Extract the (x, y) coordinate from the center of the cell holding the provided text.  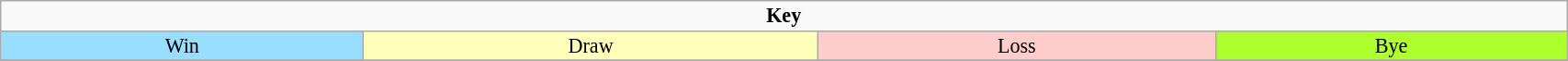
Loss (1016, 45)
Key (784, 15)
Draw (591, 45)
Bye (1391, 45)
Win (182, 45)
